Find where the given text appears and provide that cell's center as (x, y) coordinate. 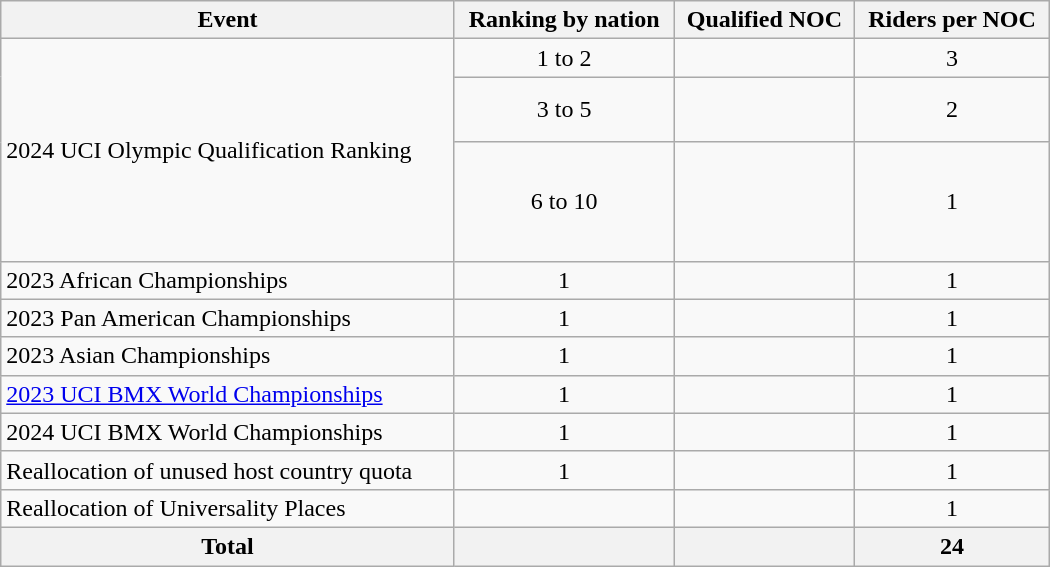
Qualified NOC (764, 20)
3 (952, 58)
2023 Pan American Championships (228, 318)
2024 UCI Olympic Qualification Ranking (228, 150)
2023 UCI BMX World Championships (228, 394)
24 (952, 546)
Riders per NOC (952, 20)
Ranking by nation (564, 20)
Reallocation of unused host country quota (228, 470)
Reallocation of Universality Places (228, 508)
2024 UCI BMX World Championships (228, 432)
2 (952, 110)
Event (228, 20)
Total (228, 546)
6 to 10 (564, 202)
3 to 5 (564, 110)
2023 Asian Championships (228, 356)
2023 African Championships (228, 280)
1 to 2 (564, 58)
